Pinpoint the cell where the given text exists, returning its [x, y] midpoint coordinate. 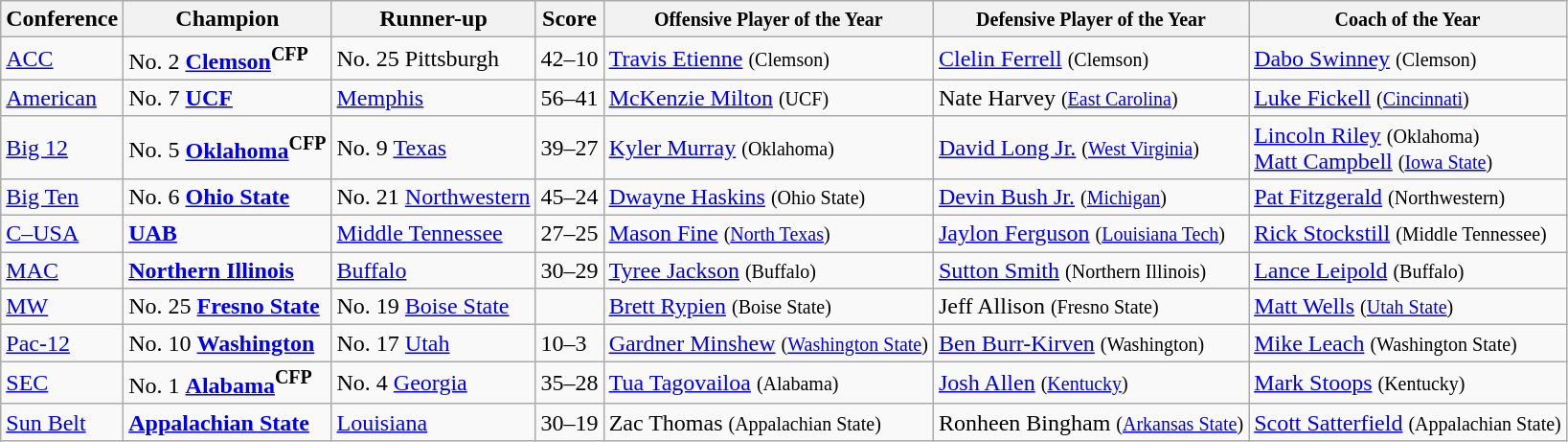
Pac-12 [62, 343]
Travis Etienne (Clemson) [768, 59]
Dabo Swinney (Clemson) [1408, 59]
Devin Bush Jr. (Michigan) [1090, 197]
UAB [228, 234]
27–25 [569, 234]
Jaylon Ferguson (Louisiana Tech) [1090, 234]
No. 9 Texas [433, 148]
10–3 [569, 343]
Conference [62, 19]
Memphis [433, 98]
No. 25 Pittsburgh [433, 59]
No. 25 Fresno State [228, 307]
Clelin Ferrell (Clemson) [1090, 59]
Appalachian State [228, 422]
Mason Fine (North Texas) [768, 234]
McKenzie Milton (UCF) [768, 98]
No. 5 OklahomaCFP [228, 148]
30–29 [569, 270]
42–10 [569, 59]
Big Ten [62, 197]
No. 17 Utah [433, 343]
Mark Stoops (Kentucky) [1408, 384]
Scott Satterfield (Appalachian State) [1408, 422]
Offensive Player of the Year [768, 19]
Tua Tagovailoa (Alabama) [768, 384]
American [62, 98]
David Long Jr. (West Virginia) [1090, 148]
Louisiana [433, 422]
Lincoln Riley (Oklahoma) Matt Campbell (Iowa State) [1408, 148]
Brett Rypien (Boise State) [768, 307]
45–24 [569, 197]
C–USA [62, 234]
SEC [62, 384]
MW [62, 307]
Jeff Allison (Fresno State) [1090, 307]
Ben Burr-Kirven (Washington) [1090, 343]
35–28 [569, 384]
Tyree Jackson (Buffalo) [768, 270]
No. 19 Boise State [433, 307]
Josh Allen (Kentucky) [1090, 384]
Matt Wells (Utah State) [1408, 307]
Score [569, 19]
Northern Illinois [228, 270]
Champion [228, 19]
Sun Belt [62, 422]
39–27 [569, 148]
Luke Fickell (Cincinnati) [1408, 98]
ACC [62, 59]
No. 1 AlabamaCFP [228, 384]
Nate Harvey (East Carolina) [1090, 98]
No. 21 Northwestern [433, 197]
No. 10 Washington [228, 343]
Runner-up [433, 19]
Big 12 [62, 148]
Pat Fitzgerald (Northwestern) [1408, 197]
30–19 [569, 422]
No. 4 Georgia [433, 384]
Kyler Murray (Oklahoma) [768, 148]
No. 7 UCF [228, 98]
Zac Thomas (Appalachian State) [768, 422]
Defensive Player of the Year [1090, 19]
Lance Leipold (Buffalo) [1408, 270]
Mike Leach (Washington State) [1408, 343]
Coach of the Year [1408, 19]
Ronheen Bingham (Arkansas State) [1090, 422]
MAC [62, 270]
Sutton Smith (Northern Illinois) [1090, 270]
Dwayne Haskins (Ohio State) [768, 197]
Rick Stockstill (Middle Tennessee) [1408, 234]
Middle Tennessee [433, 234]
Gardner Minshew (Washington State) [768, 343]
No. 2 ClemsonCFP [228, 59]
No. 6 Ohio State [228, 197]
Buffalo [433, 270]
56–41 [569, 98]
